Find where the given text appears and provide that cell's center as (X, Y) coordinate. 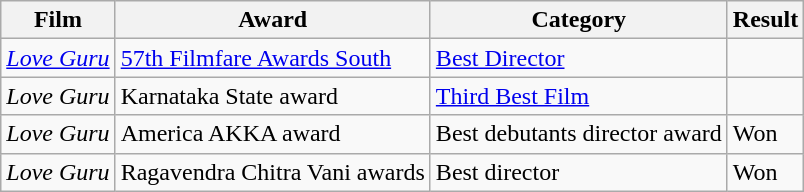
57th Filmfare Awards South (272, 58)
Third Best Film (578, 96)
Film (58, 20)
Best director (578, 172)
Ragavendra Chitra Vani awards (272, 172)
Best debutants director award (578, 134)
Best Director (578, 58)
Award (272, 20)
Result (765, 20)
Karnataka State award (272, 96)
America AKKA award (272, 134)
Category (578, 20)
